Provide the (X, Y) coordinate of the cell's center where the given text is located.  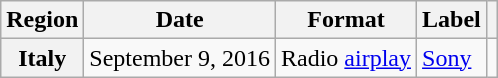
Italy (42, 58)
Format (346, 20)
September 9, 2016 (180, 58)
Region (42, 20)
Sony (452, 58)
Date (180, 20)
Label (452, 20)
Radio airplay (346, 58)
